Find where the given text appears and provide that cell's center as (x, y) coordinate. 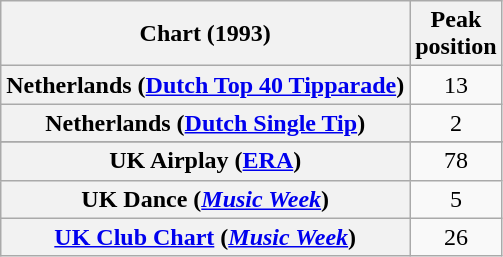
UK Dance (Music Week) (206, 199)
5 (456, 199)
Chart (1993) (206, 34)
Netherlands (Dutch Single Tip) (206, 123)
Netherlands (Dutch Top 40 Tipparade) (206, 85)
UK Club Chart (Music Week) (206, 237)
26 (456, 237)
2 (456, 123)
13 (456, 85)
78 (456, 161)
UK Airplay (ERA) (206, 161)
Peakposition (456, 34)
